Extract the [X, Y] coordinate from the center of the cell holding the provided text.  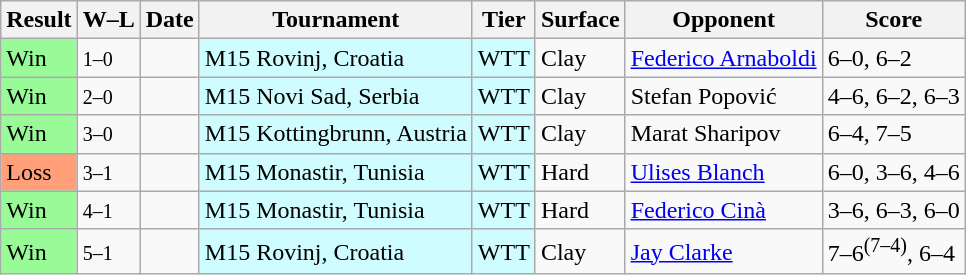
6–0, 6–2 [894, 58]
Ulises Blanch [724, 172]
3–0 [108, 134]
Jay Clarke [724, 252]
Tournament [336, 20]
M15 Novi Sad, Serbia [336, 96]
Date [170, 20]
4–6, 6–2, 6–3 [894, 96]
Score [894, 20]
4–1 [108, 210]
M15 Kottingbrunn, Austria [336, 134]
1–0 [108, 58]
2–0 [108, 96]
Opponent [724, 20]
5–1 [108, 252]
Federico Cinà [724, 210]
Tier [504, 20]
Marat Sharipov [724, 134]
7–6(7–4), 6–4 [894, 252]
6–4, 7–5 [894, 134]
3–1 [108, 172]
3–6, 6–3, 6–0 [894, 210]
W–L [108, 20]
Federico Arnaboldi [724, 58]
Result [39, 20]
Loss [39, 172]
Stefan Popović [724, 96]
Surface [580, 20]
6–0, 3–6, 4–6 [894, 172]
